Return (x, y) of the center of cell containing provided text 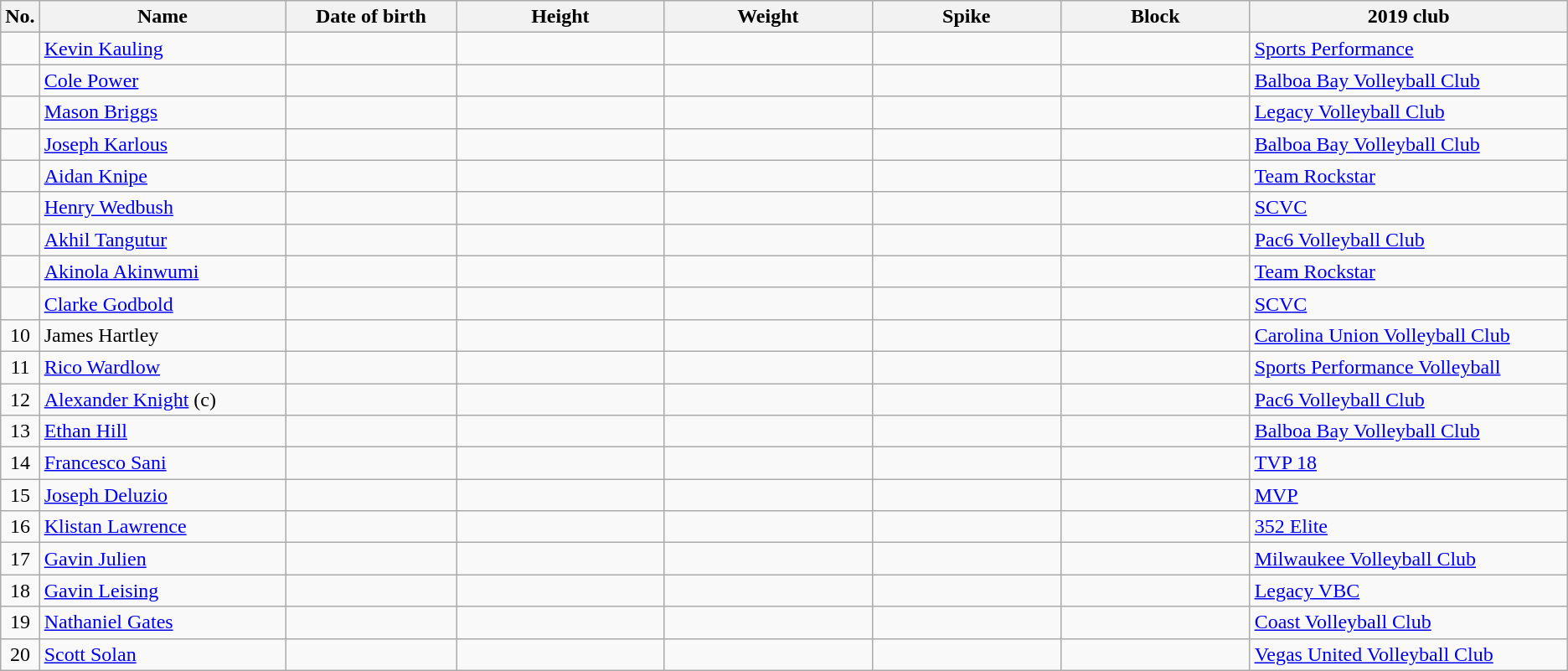
Francesco Sani (162, 463)
Block (1155, 17)
MVP (1409, 495)
10 (20, 335)
13 (20, 431)
Mason Briggs (162, 112)
TVP 18 (1409, 463)
Klistan Lawrence (162, 527)
Legacy VBC (1409, 591)
17 (20, 559)
Rico Wardlow (162, 367)
Clarke Godbold (162, 303)
Gavin Julien (162, 559)
15 (20, 495)
Carolina Union Volleyball Club (1409, 335)
Nathaniel Gates (162, 622)
Alexander Knight (c) (162, 400)
2019 club (1409, 17)
Weight (768, 17)
Scott Solan (162, 654)
20 (20, 654)
14 (20, 463)
Spike (967, 17)
Milwaukee Volleyball Club (1409, 559)
Aidan Knipe (162, 176)
Date of birth (371, 17)
Sports Performance Volleyball (1409, 367)
18 (20, 591)
352 Elite (1409, 527)
Joseph Karlous (162, 144)
Coast Volleyball Club (1409, 622)
12 (20, 400)
11 (20, 367)
16 (20, 527)
Kevin Kauling (162, 49)
Joseph Deluzio (162, 495)
Name (162, 17)
Legacy Volleyball Club (1409, 112)
Cole Power (162, 80)
No. (20, 17)
James Hartley (162, 335)
Akinola Akinwumi (162, 271)
Ethan Hill (162, 431)
Vegas United Volleyball Club (1409, 654)
Akhil Tangutur (162, 240)
Height (560, 17)
Gavin Leising (162, 591)
Henry Wedbush (162, 208)
Sports Performance (1409, 49)
19 (20, 622)
